Extract the (X, Y) coordinate from the center of the cell holding the provided text.  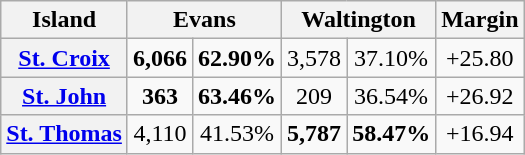
58.47% (392, 134)
+26.92 (480, 96)
41.53% (236, 134)
3,578 (314, 58)
36.54% (392, 96)
6,066 (160, 58)
37.10% (392, 58)
4,110 (160, 134)
63.46% (236, 96)
Evans (204, 20)
Island (64, 20)
St. Croix (64, 58)
Margin (480, 20)
+16.94 (480, 134)
5,787 (314, 134)
363 (160, 96)
Waltington (359, 20)
62.90% (236, 58)
St. Thomas (64, 134)
+25.80 (480, 58)
209 (314, 96)
St. John (64, 96)
